Find where the given text appears and provide that cell's center as (x, y) coordinate. 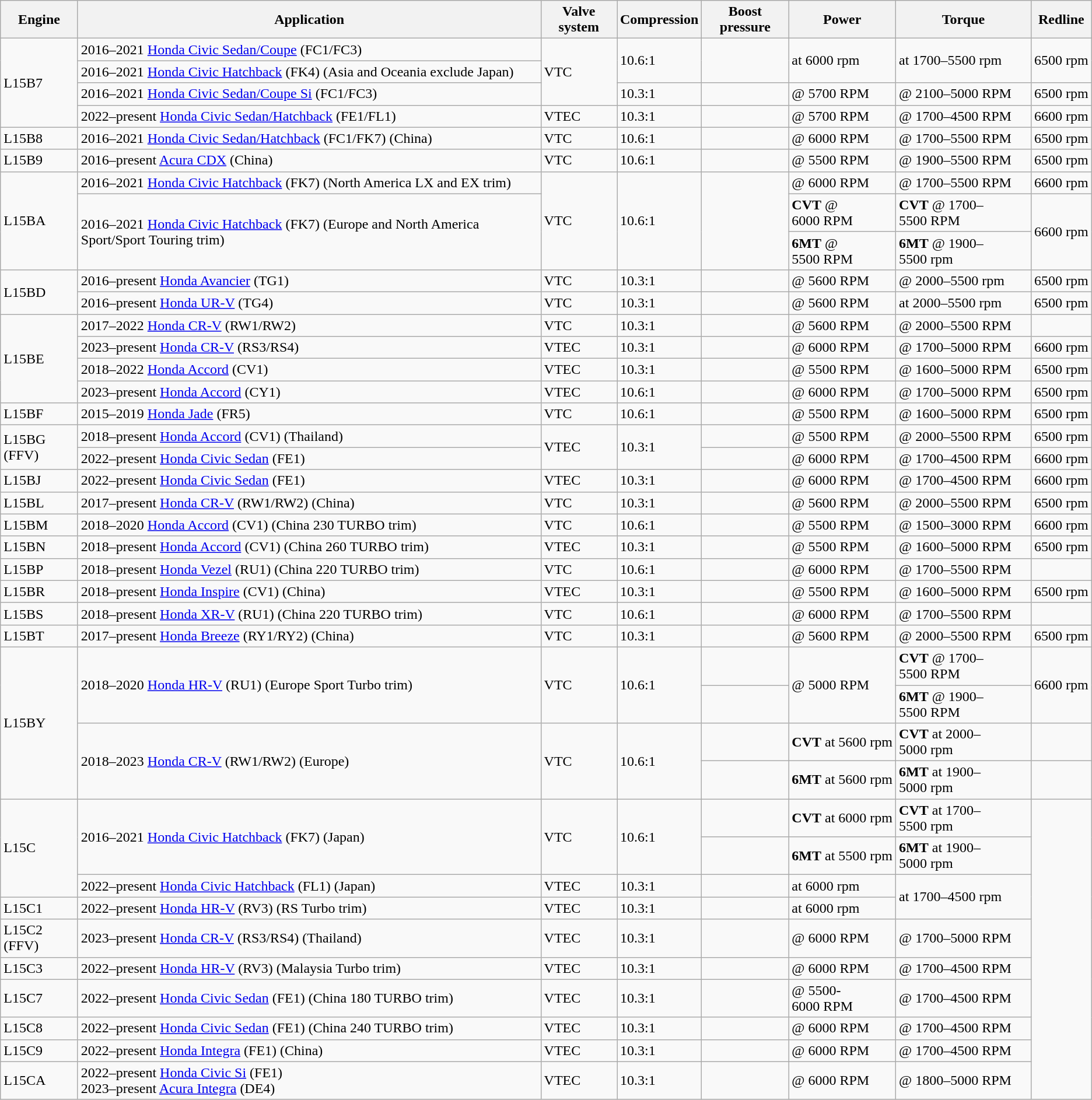
at 1700–5500 rpm (964, 61)
2018–present Honda Accord (CV1) (China 260 TURBO trim) (309, 547)
2022–present Honda Civic Sedan (FE1) (China 240 TURBO trim) (309, 1028)
L15C8 (40, 1028)
L15BY (40, 723)
L15C3 (40, 968)
Redline (1061, 20)
Application (309, 20)
L15C7 (40, 999)
Power (842, 20)
2017–present Honda CR-V (RW1/RW2) (China) (309, 503)
2022–present Honda Integra (FE1) (China) (309, 1050)
Boost pressure (745, 20)
@ 1900–5500 RPM (964, 160)
6MT at 5500 rpm (842, 856)
2022–present Honda Civic Hatchback (FL1) (Japan) (309, 886)
2017–2022 Honda CR-V (RW1/RW2) (309, 325)
2016–2021 Honda Civic Hatchback (FK7) (Japan) (309, 837)
L15C1 (40, 908)
at 1700–4500 rpm (964, 897)
CVT at 1700–5500 rpm (964, 818)
6MT @ 5500 RPM (842, 251)
2017–present Honda Breeze (RY1/RY2) (China) (309, 636)
2016–2021 Honda Civic Sedan/Coupe Si (FC1/FC3) (309, 94)
2023–present Honda Accord (CY1) (309, 392)
L15C (40, 848)
2016–2021 Honda Civic Sedan/Coupe (FC1/FC3) (309, 50)
CVT @ 6000 RPM (842, 212)
2018–2020 Honda Accord (CV1) (China 230 TURBO trim) (309, 525)
L15B8 (40, 138)
2016–2021 Honda Civic Hatchback (FK7) (North America LX and EX trim) (309, 183)
L15BS (40, 614)
2022–present Honda Civic Sedan/Hatchback (FE1/FL1) (309, 116)
L15BR (40, 591)
@ 1800–5000 RPM (964, 1080)
2016–2021 Honda Civic Hatchback (FK7) (Europe and North America Sport/Sport Touring trim) (309, 232)
2016–2021 Honda Civic Sedan/Hatchback (FC1/FK7) (China) (309, 138)
Valve system (579, 20)
L15B7 (40, 83)
@ 1500–3000 RPM (964, 525)
2022–present Honda HR-V (RV3) (RS Turbo trim) (309, 908)
2018–present Honda XR-V (RU1) (China 220 TURBO trim) (309, 614)
2022–present Honda Civic Si (FE1)2023–present Acura Integra (DE4) (309, 1080)
6MT @ 1900–5500 RPM (964, 703)
L15C9 (40, 1050)
2023–present Honda CR-V (RS3/RS4) (309, 348)
2016–present Acura CDX (China) (309, 160)
2016–2021 Honda Civic Hatchback (FK4) (Asia and Oceania exclude Japan) (309, 72)
L15BM (40, 525)
CVT at 2000–5000 rpm (964, 742)
2018–present Honda Accord (CV1) (Thailand) (309, 436)
6MT @ 1900–5500 rpm (964, 251)
6MT at 5600 rpm (842, 780)
2022–present Honda Civic Sedan (FE1) (China 180 TURBO trim) (309, 999)
@ 5500-6000 RPM (842, 999)
Torque (964, 20)
@ 2000–5500 rpm (964, 281)
L15BE (40, 358)
L15BD (40, 292)
2018–present Honda Inspire (CV1) (China) (309, 591)
2023–present Honda CR-V (RS3/RS4) (Thailand) (309, 938)
@ 5000 RPM (842, 685)
2022–present Honda HR-V (RV3) (Malaysia Turbo trim) (309, 968)
L15BJ (40, 481)
2016–present Honda Avancier (TG1) (309, 281)
L15BG(FFV) (40, 447)
2018–2023 Honda CR-V (RW1/RW2) (Europe) (309, 761)
L15BT (40, 636)
L15BA (40, 220)
@ 2100–5000 RPM (964, 94)
2016–present Honda UR-V (TG4) (309, 303)
CVT at 5600 rpm (842, 742)
2018–2020 Honda HR-V (RU1) (Europe Sport Turbo trim) (309, 685)
Engine (40, 20)
2018–2022 Honda Accord (CV1) (309, 370)
L15C2 (FFV) (40, 938)
L15BL (40, 503)
Compression (659, 20)
at 2000–5500 rpm (964, 303)
L15B9 (40, 160)
L15BN (40, 547)
L15CA (40, 1080)
2015–2019 Honda Jade (FR5) (309, 414)
L15BP (40, 569)
CVT at 6000 rpm (842, 818)
L15BF (40, 414)
2018–present Honda Vezel (RU1) (China 220 TURBO trim) (309, 569)
